Determine the [x, y] coordinate at the center of the cell enclosing the given text.  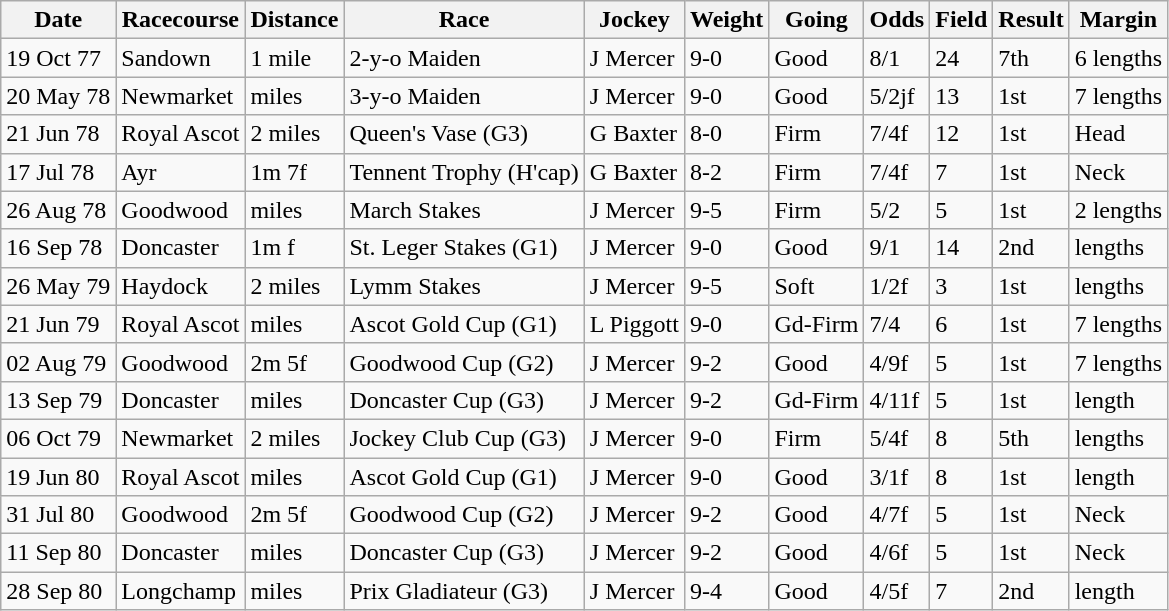
19 Jun 80 [58, 477]
Prix Gladiateur (G3) [464, 591]
Margin [1118, 20]
Ayr [180, 172]
13 Sep 79 [58, 400]
1m 7f [294, 172]
Going [816, 20]
2-y-o Maiden [464, 58]
21 Jun 78 [58, 134]
Odds [897, 20]
31 Jul 80 [58, 515]
March Stakes [464, 210]
Result [1031, 20]
3/1f [897, 477]
02 Aug 79 [58, 362]
9/1 [897, 248]
Jockey [634, 20]
Queen's Vase (G3) [464, 134]
1 mile [294, 58]
7th [1031, 58]
4/7f [897, 515]
21 Jun 79 [58, 324]
12 [962, 134]
3-y-o Maiden [464, 96]
1m f [294, 248]
13 [962, 96]
Racecourse [180, 20]
5/4f [897, 438]
Distance [294, 20]
19 Oct 77 [58, 58]
8-2 [726, 172]
L Piggott [634, 324]
1/2f [897, 286]
06 Oct 79 [58, 438]
5/2jf [897, 96]
2 lengths [1118, 210]
6 lengths [1118, 58]
Haydock [180, 286]
26 May 79 [58, 286]
20 May 78 [58, 96]
16 Sep 78 [58, 248]
Soft [816, 286]
4/5f [897, 591]
Longchamp [180, 591]
Weight [726, 20]
26 Aug 78 [58, 210]
8/1 [897, 58]
Head [1118, 134]
4/11f [897, 400]
Field [962, 20]
9-4 [726, 591]
Tennent Trophy (H'cap) [464, 172]
4/6f [897, 553]
Race [464, 20]
3 [962, 286]
7/4 [897, 324]
8-0 [726, 134]
4/9f [897, 362]
Date [58, 20]
28 Sep 80 [58, 591]
Lymm Stakes [464, 286]
17 Jul 78 [58, 172]
5/2 [897, 210]
St. Leger Stakes (G1) [464, 248]
Jockey Club Cup (G3) [464, 438]
5th [1031, 438]
24 [962, 58]
14 [962, 248]
11 Sep 80 [58, 553]
6 [962, 324]
Sandown [180, 58]
